For the text-containing cell, return its midpoint in [X, Y] coordinate format. 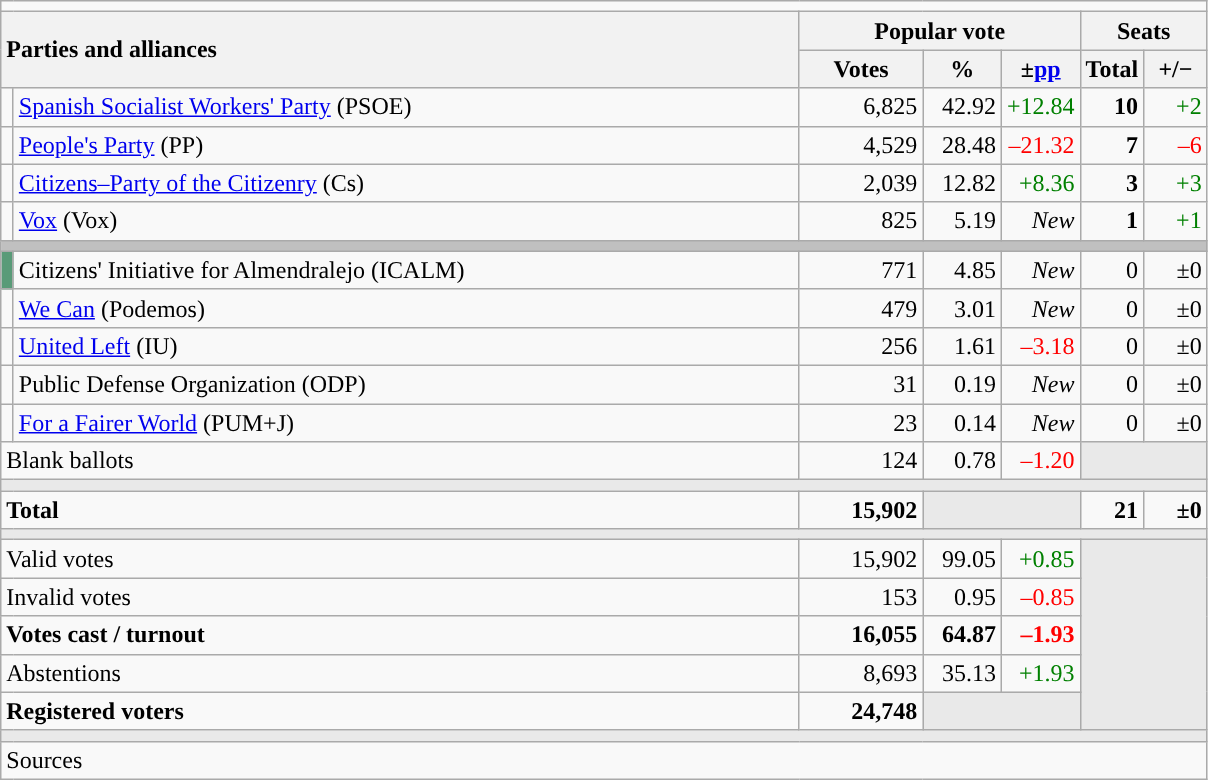
0.14 [962, 423]
Votes [861, 69]
3 [1112, 183]
4,529 [861, 145]
1.61 [962, 346]
Votes cast / turnout [400, 635]
Invalid votes [400, 597]
7 [1112, 145]
Blank ballots [400, 461]
31 [861, 384]
Abstentions [400, 673]
–0.85 [1040, 597]
Spanish Socialist Workers' Party (PSOE) [406, 107]
+2 [1176, 107]
12.82 [962, 183]
+8.36 [1040, 183]
64.87 [962, 635]
771 [861, 270]
Seats [1144, 31]
–21.32 [1040, 145]
5.19 [962, 221]
0.78 [962, 461]
Public Defense Organization (ODP) [406, 384]
Vox (Vox) [406, 221]
6,825 [861, 107]
–1.93 [1040, 635]
153 [861, 597]
Citizens' Initiative for Almendralejo (ICALM) [406, 270]
256 [861, 346]
Registered voters [400, 711]
42.92 [962, 107]
Citizens–Party of the Citizenry (Cs) [406, 183]
4.85 [962, 270]
–1.20 [1040, 461]
35.13 [962, 673]
124 [861, 461]
±pp [1040, 69]
16,055 [861, 635]
Valid votes [400, 559]
2,039 [861, 183]
24,748 [861, 711]
479 [861, 308]
21 [1112, 510]
0.95 [962, 597]
Sources [604, 760]
3.01 [962, 308]
+/− [1176, 69]
+1 [1176, 221]
+1.93 [1040, 673]
1 [1112, 221]
99.05 [962, 559]
825 [861, 221]
For a Fairer World (PUM+J) [406, 423]
+3 [1176, 183]
% [962, 69]
Parties and alliances [400, 50]
Popular vote [940, 31]
0.19 [962, 384]
–3.18 [1040, 346]
+0.85 [1040, 559]
28.48 [962, 145]
People's Party (PP) [406, 145]
We Can (Podemos) [406, 308]
+12.84 [1040, 107]
23 [861, 423]
10 [1112, 107]
United Left (IU) [406, 346]
–6 [1176, 145]
8,693 [861, 673]
